From the cell containing the given text, extract its center point as (X, Y) coordinate. 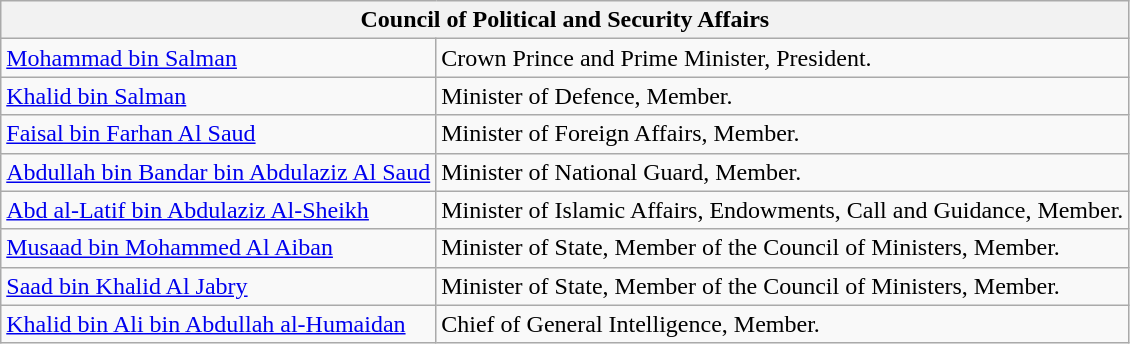
Mohammad bin Salman (218, 58)
Saad bin Khalid Al Jabry (218, 286)
Minister of Islamic Affairs, Endowments, Call and Guidance, Member. (782, 210)
Minister of National Guard, Member. (782, 172)
Khalid bin Salman (218, 96)
Minister of Defence, Member. (782, 96)
Faisal bin Farhan Al Saud (218, 134)
Abdullah bin Bandar bin Abdulaziz Al Saud (218, 172)
Council of Political and Security Affairs (565, 20)
Crown Prince and Prime Minister, President. (782, 58)
Abd al-Latif bin Abdulaziz Al-Sheikh (218, 210)
Chief of General Intelligence, Member. (782, 324)
Musaad bin Mohammed Al Aiban (218, 248)
Khalid bin Ali bin Abdullah al-Humaidan (218, 324)
Minister of Foreign Affairs, Member. (782, 134)
